Output the [X, Y] coordinate of the center of the cell containing the given text.  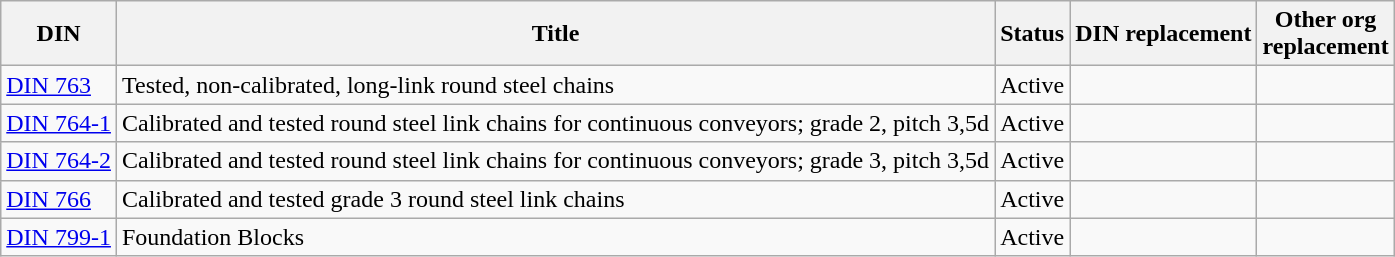
DIN 764-1 [59, 123]
DIN 764-2 [59, 161]
Calibrated and tested round steel link chains for continuous conveyors; grade 2, pitch 3,5d [555, 123]
DIN [59, 34]
DIN 763 [59, 85]
DIN replacement [1164, 34]
Other orgreplacement [1326, 34]
Calibrated and tested grade 3 round steel link chains [555, 199]
Foundation Blocks [555, 237]
Status [1032, 34]
Title [555, 34]
Calibrated and tested round steel link chains for continuous conveyors; grade 3, pitch 3,5d [555, 161]
DIN 799-1 [59, 237]
Tested, non-calibrated, long-link round steel chains [555, 85]
DIN 766 [59, 199]
